Return [x, y] of the center of cell containing provided text 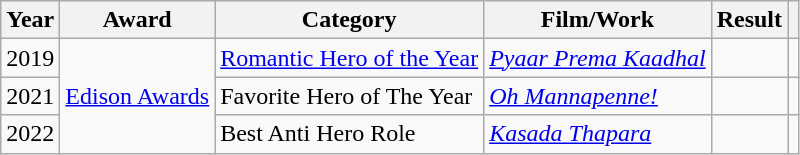
Result [749, 20]
Film/Work [598, 20]
Year [30, 20]
Kasada Thapara [598, 134]
2022 [30, 134]
Award [138, 20]
Edison Awards [138, 96]
Best Anti Hero Role [350, 134]
Favorite Hero of The Year [350, 96]
Oh Mannapenne! [598, 96]
Category [350, 20]
Romantic Hero of the Year [350, 58]
Pyaar Prema Kaadhal [598, 58]
2019 [30, 58]
2021 [30, 96]
